Return (x, y) of the center of cell containing provided text 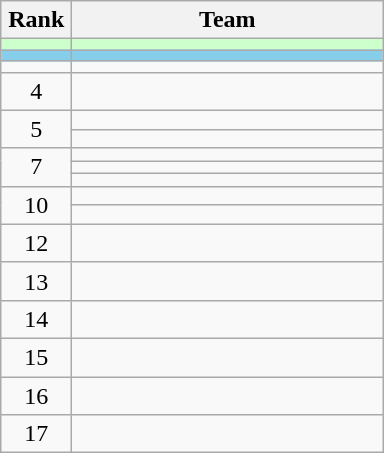
16 (36, 395)
12 (36, 243)
Rank (36, 20)
15 (36, 357)
7 (36, 167)
17 (36, 434)
13 (36, 281)
Team (228, 20)
4 (36, 91)
14 (36, 319)
10 (36, 205)
5 (36, 129)
